Output the (X, Y) coordinate of the center of the cell containing the given text.  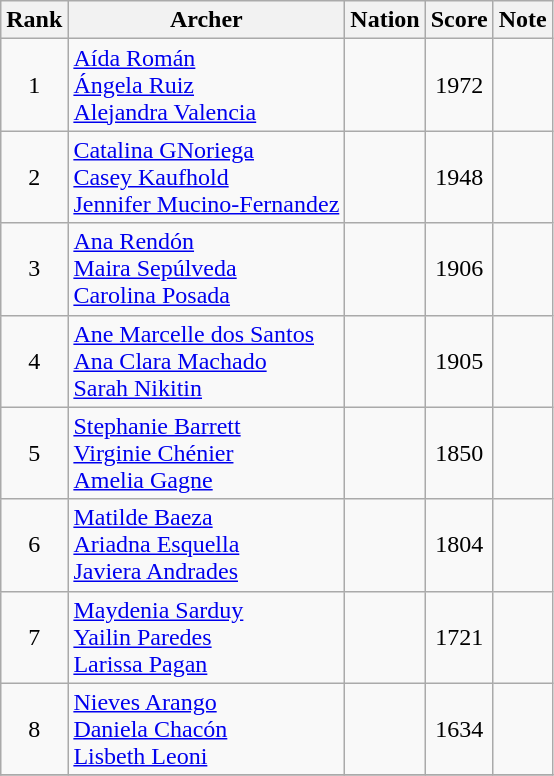
Ane Marcelle dos SantosAna Clara MachadoSarah Nikitin (206, 361)
7 (34, 637)
1804 (459, 545)
Catalina GNoriegaCasey KaufholdJennifer Mucino-Fernandez (206, 177)
5 (34, 453)
1948 (459, 177)
Aída RománÁngela RuizAlejandra Valencia (206, 85)
1850 (459, 453)
1972 (459, 85)
Nation (385, 20)
Score (459, 20)
1906 (459, 269)
2 (34, 177)
Rank (34, 20)
1905 (459, 361)
Stephanie BarrettVirginie ChénierAmelia Gagne (206, 453)
4 (34, 361)
3 (34, 269)
Archer (206, 20)
Ana RendónMaira SepúlvedaCarolina Posada (206, 269)
1634 (459, 729)
8 (34, 729)
6 (34, 545)
1 (34, 85)
1721 (459, 637)
Matilde BaezaAriadna EsquellaJaviera Andrades (206, 545)
Note (522, 20)
Nieves ArangoDaniela ChacónLisbeth Leoni (206, 729)
Maydenia SarduyYailin ParedesLarissa Pagan (206, 637)
